Identify which cell holds the provided text, then report its [X, Y] central coordinate. 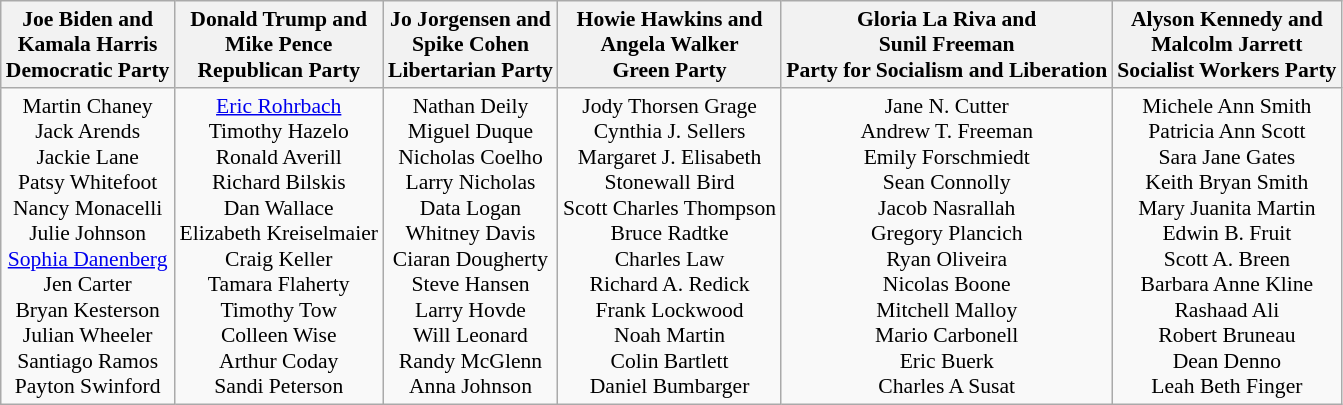
Gloria La Riva andSunil FreemanParty for Socialism and Liberation [946, 44]
Joe Biden andKamala HarrisDemocratic Party [88, 44]
Alyson Kennedy andMalcolm JarrettSocialist Workers Party [1226, 44]
Donald Trump andMike PenceRepublican Party [278, 44]
Jo Jorgensen andSpike CohenLibertarian Party [470, 44]
Howie Hawkins andAngela WalkerGreen Party [670, 44]
